Detect which cell encompasses the target text, then output its (X, Y) center coordinate. 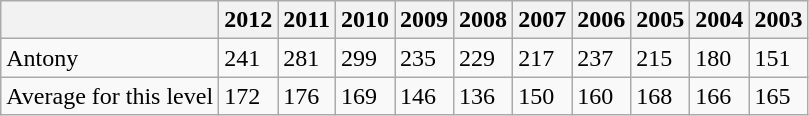
215 (660, 58)
229 (484, 58)
237 (602, 58)
2012 (248, 20)
281 (307, 58)
165 (778, 96)
299 (364, 58)
217 (542, 58)
2005 (660, 20)
2003 (778, 20)
235 (424, 58)
168 (660, 96)
172 (248, 96)
2008 (484, 20)
160 (602, 96)
2010 (364, 20)
2004 (720, 20)
Average for this level (110, 96)
146 (424, 96)
2009 (424, 20)
180 (720, 58)
241 (248, 58)
176 (307, 96)
166 (720, 96)
136 (484, 96)
2011 (307, 20)
Antony (110, 58)
2007 (542, 20)
2006 (602, 20)
151 (778, 58)
169 (364, 96)
150 (542, 96)
